Identify which cell holds the provided text, then report its [X, Y] central coordinate. 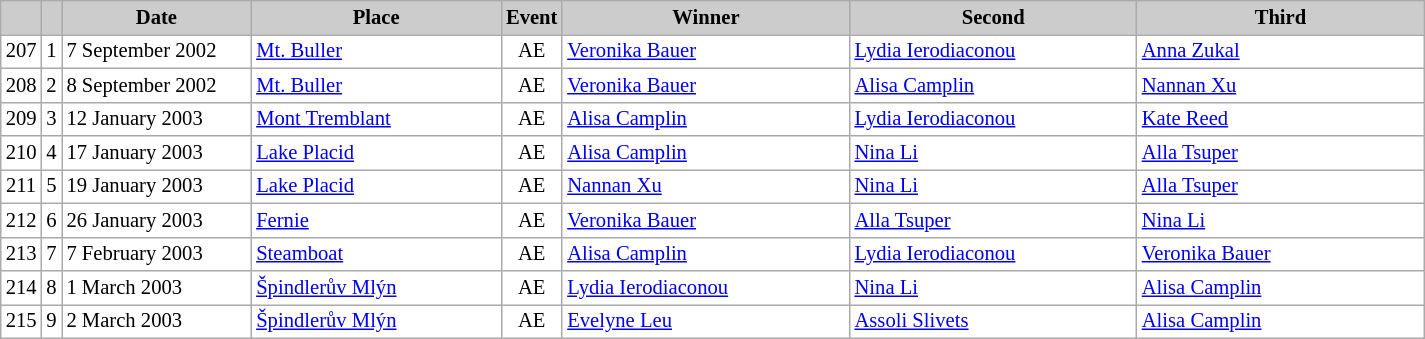
3 [51, 119]
210 [22, 153]
2 [51, 85]
Event [532, 17]
19 January 2003 [157, 186]
Evelyne Leu [706, 321]
211 [22, 186]
Second [994, 17]
26 January 2003 [157, 220]
Winner [706, 17]
214 [22, 287]
Third [1280, 17]
8 September 2002 [157, 85]
1 March 2003 [157, 287]
2 March 2003 [157, 321]
209 [22, 119]
7 February 2003 [157, 254]
Kate Reed [1280, 119]
7 [51, 254]
4 [51, 153]
7 September 2002 [157, 51]
12 January 2003 [157, 119]
207 [22, 51]
8 [51, 287]
5 [51, 186]
215 [22, 321]
208 [22, 85]
Date [157, 17]
17 January 2003 [157, 153]
Steamboat [376, 254]
9 [51, 321]
1 [51, 51]
6 [51, 220]
Mont Tremblant [376, 119]
Fernie [376, 220]
Assoli Slivets [994, 321]
Anna Zukal [1280, 51]
213 [22, 254]
Place [376, 17]
212 [22, 220]
